Find where the given text appears and provide that cell's center as (X, Y) coordinate. 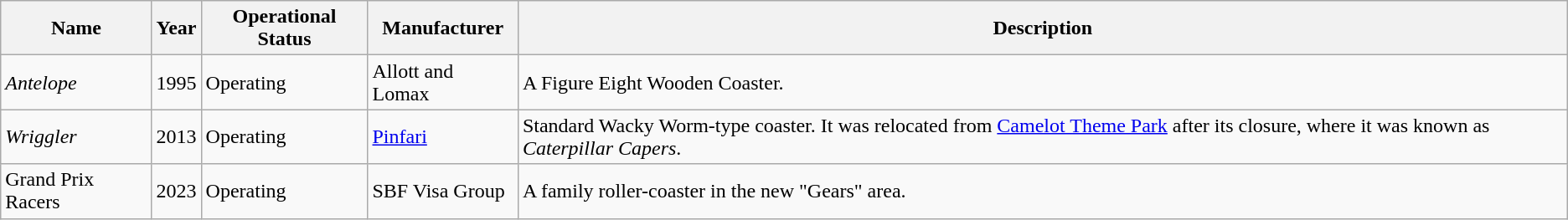
1995 (176, 82)
Allott and Lomax (442, 82)
2013 (176, 137)
Grand Prix Racers (76, 191)
Operational Status (285, 28)
Manufacturer (442, 28)
Standard Wacky Worm-type coaster. It was relocated from Camelot Theme Park after its closure, where it was known as Caterpillar Capers. (1042, 137)
Antelope (76, 82)
Wriggler (76, 137)
A family roller-coaster in the new "Gears" area. (1042, 191)
Pinfari (442, 137)
2023 (176, 191)
Name (76, 28)
Year (176, 28)
Description (1042, 28)
A Figure Eight Wooden Coaster. (1042, 82)
SBF Visa Group (442, 191)
